Return the [X, Y] coordinate for the center point of the cell that contains the specified text.  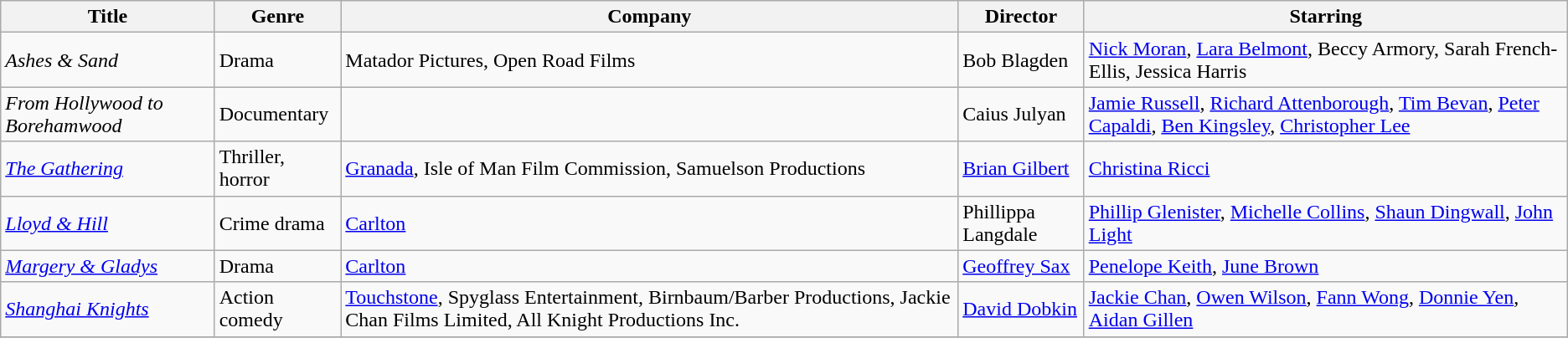
Matador Pictures, Open Road Films [650, 60]
Brian Gilbert [1021, 169]
Action comedy [278, 310]
Caius Julyan [1021, 114]
Documentary [278, 114]
From Hollywood to Borehamwood [107, 114]
Phillippa Langdale [1021, 223]
Director [1021, 17]
Christina Ricci [1325, 169]
Touchstone, Spyglass Entertainment, Birnbaum/Barber Productions, Jackie Chan Films Limited, All Knight Productions Inc. [650, 310]
Thriller, horror [278, 169]
The Gathering [107, 169]
Ashes & Sand [107, 60]
Company [650, 17]
Granada, Isle of Man Film Commission, Samuelson Productions [650, 169]
Starring [1325, 17]
Lloyd & Hill [107, 223]
Margery & Gladys [107, 266]
Crime drama [278, 223]
Bob Blagden [1021, 60]
Phillip Glenister, Michelle Collins, Shaun Dingwall, John Light [1325, 223]
Geoffrey Sax [1021, 266]
Shanghai Knights [107, 310]
Genre [278, 17]
Nick Moran, Lara Belmont, Beccy Armory, Sarah French-Ellis, Jessica Harris [1325, 60]
David Dobkin [1021, 310]
Title [107, 17]
Jamie Russell, Richard Attenborough, Tim Bevan, Peter Capaldi, Ben Kingsley, Christopher Lee [1325, 114]
Jackie Chan, Owen Wilson, Fann Wong, Donnie Yen, Aidan Gillen [1325, 310]
Penelope Keith, June Brown [1325, 266]
